Locate the cell with the specified text and output its (x, y) center coordinate. 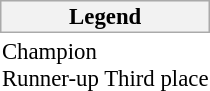
Legend (105, 16)
